Capture the cell that displays the provided text and extract its [X, Y] central coordinate. 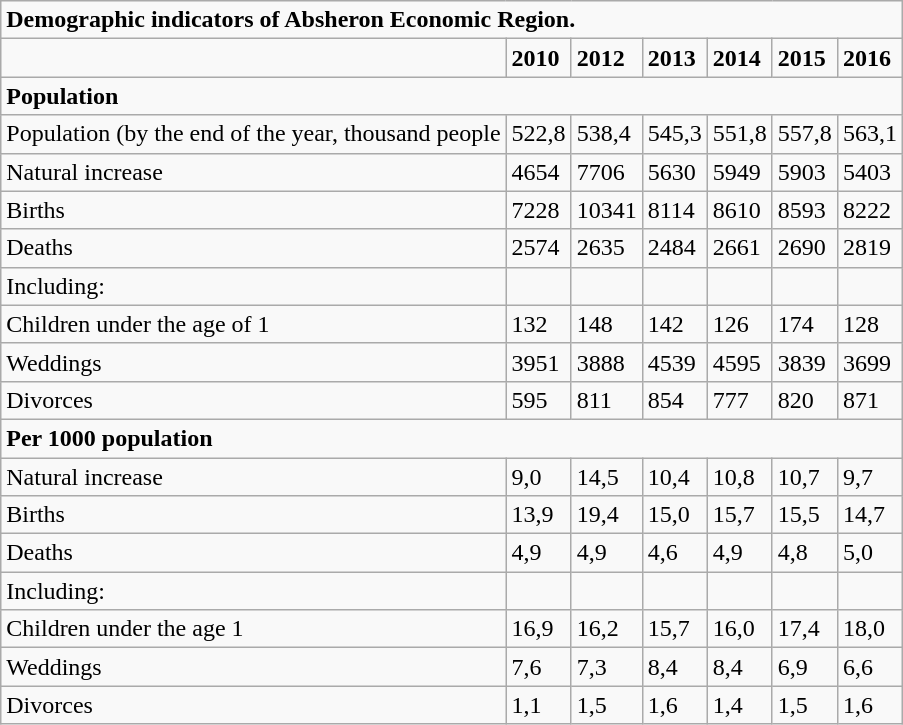
3888 [606, 362]
820 [804, 400]
9,0 [538, 477]
15,0 [674, 515]
5630 [674, 172]
2635 [606, 248]
2012 [606, 58]
557,8 [804, 134]
1,4 [740, 705]
2010 [538, 58]
Population [452, 96]
2014 [740, 58]
2819 [870, 248]
8610 [740, 210]
4539 [674, 362]
563,1 [870, 134]
16,0 [740, 629]
871 [870, 400]
17,4 [804, 629]
1,1 [538, 705]
2015 [804, 58]
8114 [674, 210]
522,8 [538, 134]
5903 [804, 172]
132 [538, 324]
6,9 [804, 667]
10,8 [740, 477]
10341 [606, 210]
2690 [804, 248]
595 [538, 400]
811 [606, 400]
2661 [740, 248]
3699 [870, 362]
13,9 [538, 515]
8593 [804, 210]
174 [804, 324]
4654 [538, 172]
2484 [674, 248]
Population (by the end of the year, thousand people [254, 134]
2574 [538, 248]
Per 1000 population [452, 438]
8222 [870, 210]
777 [740, 400]
545,3 [674, 134]
3951 [538, 362]
16,2 [606, 629]
Demographic indicators of Absheron Economic Region. [452, 20]
Children under the age 1 [254, 629]
6,6 [870, 667]
2016 [870, 58]
5403 [870, 172]
4595 [740, 362]
9,7 [870, 477]
7228 [538, 210]
7,3 [606, 667]
5949 [740, 172]
126 [740, 324]
10,7 [804, 477]
142 [674, 324]
551,8 [740, 134]
3839 [804, 362]
14,5 [606, 477]
15,5 [804, 515]
19,4 [606, 515]
Children under the age of 1 [254, 324]
16,9 [538, 629]
18,0 [870, 629]
4,8 [804, 553]
538,4 [606, 134]
4,6 [674, 553]
2013 [674, 58]
14,7 [870, 515]
7706 [606, 172]
5,0 [870, 553]
10,4 [674, 477]
128 [870, 324]
854 [674, 400]
148 [606, 324]
7,6 [538, 667]
